Scan for the cell matching the given text and deliver its (X, Y) coordinate at center. 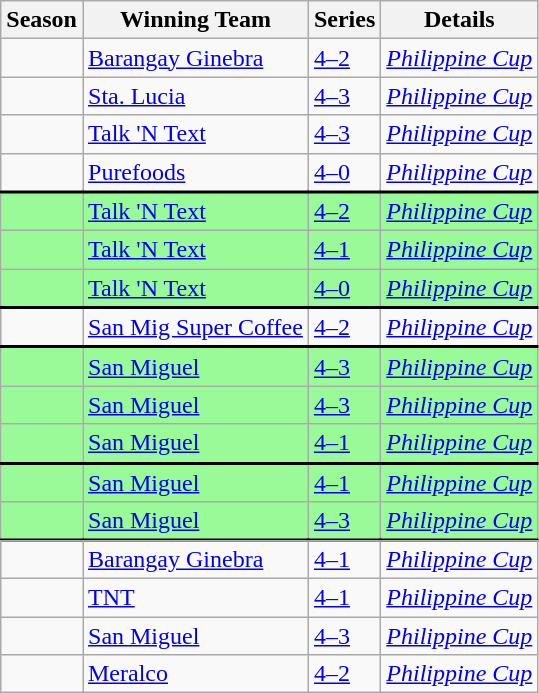
Purefoods (195, 172)
Series (344, 20)
Details (460, 20)
Season (42, 20)
San Mig Super Coffee (195, 328)
Winning Team (195, 20)
Meralco (195, 674)
Sta. Lucia (195, 96)
TNT (195, 597)
